Capture the cell that displays the provided text and extract its (X, Y) central coordinate. 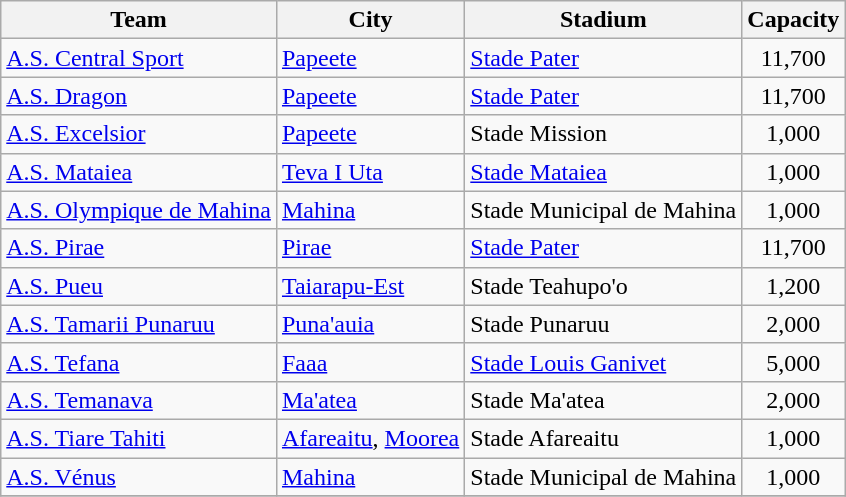
A.S. Olympique de Mahina (139, 210)
Faaa (370, 362)
Stadium (604, 20)
Stade Teahupo'o (604, 286)
1,200 (794, 286)
Stade Louis Ganivet (604, 362)
Afareaitu, Moorea (370, 438)
A.S. Mataiea (139, 172)
Capacity (794, 20)
City (370, 20)
A.S. Dragon (139, 96)
Puna'auia (370, 324)
Stade Punaruu (604, 324)
Stade Mataiea (604, 172)
A.S. Temanava (139, 400)
Stade Mission (604, 134)
Taiarapu-Est (370, 286)
A.S. Excelsior (139, 134)
A.S. Tiare Tahiti (139, 438)
A.S. Tamarii Punaruu (139, 324)
A.S. Pueu (139, 286)
Teva I Uta (370, 172)
A.S. Central Sport (139, 58)
5,000 (794, 362)
Stade Ma'atea (604, 400)
A.S. Pirae (139, 248)
Stade Afareaitu (604, 438)
A.S. Tefana (139, 362)
A.S. Vénus (139, 477)
Ma'atea (370, 400)
Pirae (370, 248)
Team (139, 20)
